Detect which cell encompasses the target text, then output its [X, Y] center coordinate. 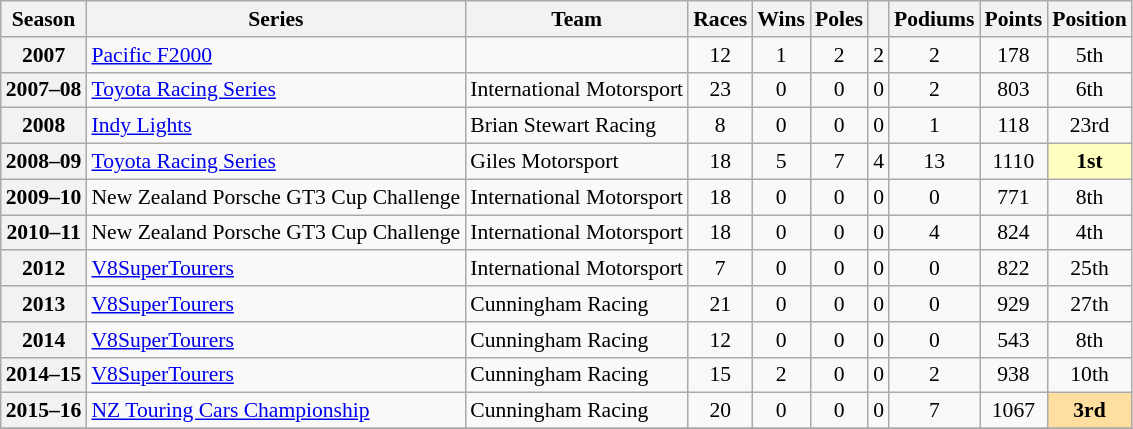
929 [1014, 304]
543 [1014, 340]
23 [720, 90]
2012 [44, 269]
Points [1014, 19]
2010–11 [44, 233]
15 [720, 375]
Position [1089, 19]
1110 [1014, 162]
803 [1014, 90]
822 [1014, 269]
Podiums [934, 19]
5 [781, 162]
Indy Lights [276, 126]
Pacific F2000 [276, 55]
938 [1014, 375]
2013 [44, 304]
Giles Motorsport [576, 162]
118 [1014, 126]
824 [1014, 233]
6th [1089, 90]
21 [720, 304]
2015–16 [44, 411]
10th [1089, 375]
2007–08 [44, 90]
2014 [44, 340]
Poles [839, 19]
20 [720, 411]
5th [1089, 55]
13 [934, 162]
Wins [781, 19]
2009–10 [44, 197]
8 [720, 126]
2008–09 [44, 162]
23rd [1089, 126]
1st [1089, 162]
2007 [44, 55]
Season [44, 19]
178 [1014, 55]
Brian Stewart Racing [576, 126]
2008 [44, 126]
771 [1014, 197]
3rd [1089, 411]
4th [1089, 233]
NZ Touring Cars Championship [276, 411]
Team [576, 19]
2014–15 [44, 375]
Series [276, 19]
Races [720, 19]
25th [1089, 269]
27th [1089, 304]
1067 [1014, 411]
